Output the [X, Y] coordinate of the center of the cell containing the given text.  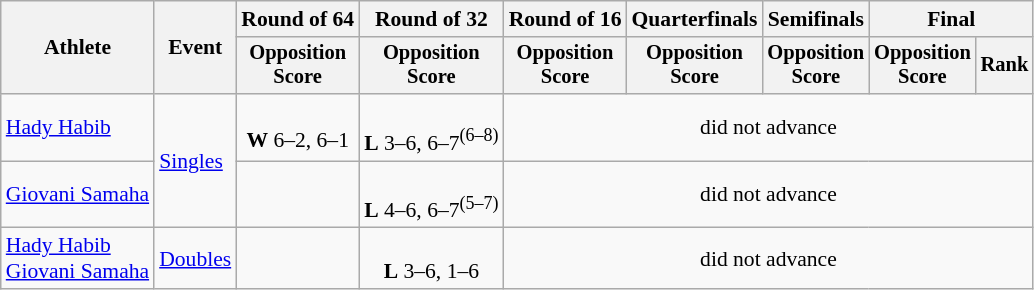
Giovani Samaha [78, 194]
Event [195, 48]
Round of 32 [431, 19]
Hady HabibGiovani Samaha [78, 258]
Final [951, 19]
Singles [195, 161]
Round of 64 [298, 19]
Rank [1005, 66]
L 4–6, 6–7(5–7) [431, 194]
L 3–6, 1–6 [431, 258]
L 3–6, 6–7(6–8) [431, 128]
Doubles [195, 258]
Quarterfinals [694, 19]
Round of 16 [566, 19]
Hady Habib [78, 128]
Semifinals [816, 19]
Athlete [78, 48]
W 6–2, 6–1 [298, 128]
